Output the [x, y] coordinate of the center of the cell containing the given text.  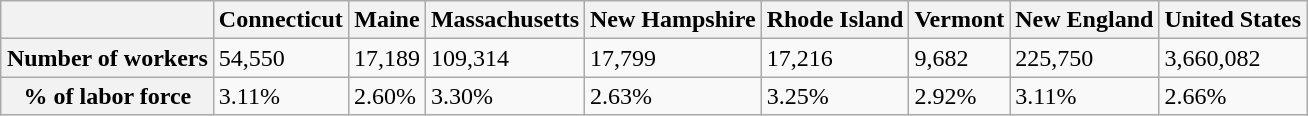
Rhode Island [835, 20]
Connecticut [280, 20]
17,216 [835, 58]
2.92% [960, 96]
% of labor force [107, 96]
3.25% [835, 96]
United States [1233, 20]
Number of workers [107, 58]
2.63% [674, 96]
225,750 [1084, 58]
Vermont [960, 20]
New England [1084, 20]
54,550 [280, 58]
17,189 [386, 58]
New Hampshire [674, 20]
9,682 [960, 58]
Maine [386, 20]
109,314 [504, 58]
17,799 [674, 58]
3,660,082 [1233, 58]
2.66% [1233, 96]
2.60% [386, 96]
3.30% [504, 96]
Massachusetts [504, 20]
